Capture the cell that displays the provided text and extract its (x, y) central coordinate. 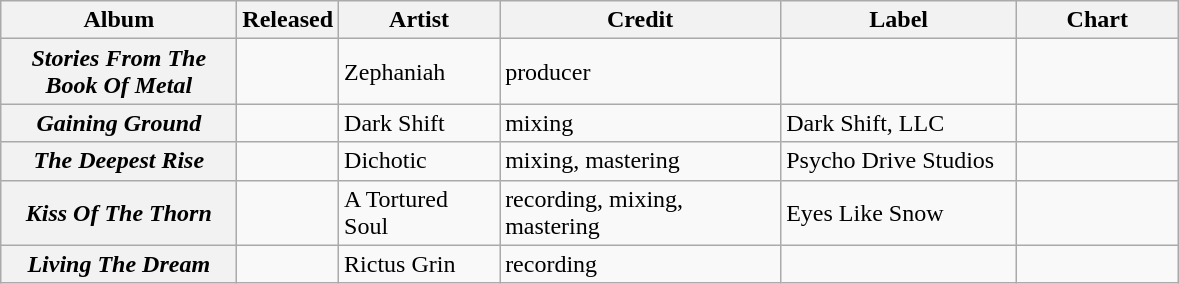
Artist (420, 20)
Label (899, 20)
A Tortured Soul (420, 212)
Dark Shift, LLC (899, 123)
Stories From The Book Of Metal (119, 72)
producer (640, 72)
Rictus Grin (420, 264)
Credit (640, 20)
mixing, mastering (640, 161)
Gaining Ground (119, 123)
The Deepest Rise (119, 161)
Chart (1098, 20)
Eyes Like Snow (899, 212)
Dark Shift (420, 123)
Living The Dream (119, 264)
mixing (640, 123)
Dichotic (420, 161)
Released (288, 20)
Zephaniah (420, 72)
Kiss Of The Thorn (119, 212)
recording (640, 264)
recording, mixing, mastering (640, 212)
Album (119, 20)
Psycho Drive Studios (899, 161)
